Output the [X, Y] coordinate of the center of the cell containing the given text.  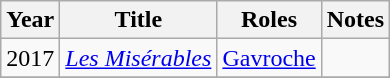
Gavroche [269, 58]
2017 [30, 58]
Title [138, 20]
Les Misérables [138, 58]
Notes [355, 20]
Roles [269, 20]
Year [30, 20]
